Pinpoint the cell where the given text exists, returning its (X, Y) midpoint coordinate. 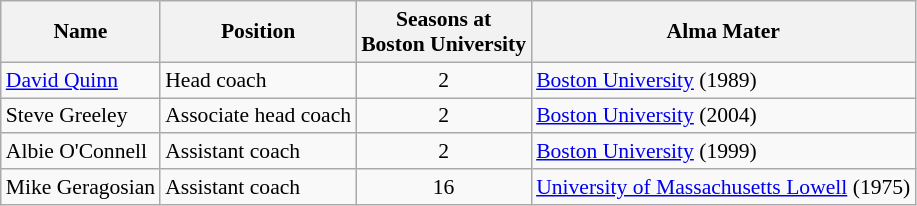
Alma Mater (723, 32)
Seasons atBoston University (444, 32)
Associate head coach (258, 116)
Albie O'Connell (80, 152)
Position (258, 32)
16 (444, 187)
Boston University (1999) (723, 152)
Steve Greeley (80, 116)
University of Massachusetts Lowell (1975) (723, 187)
David Quinn (80, 80)
Head coach (258, 80)
Boston University (2004) (723, 116)
Name (80, 32)
Boston University (1989) (723, 80)
Mike Geragosian (80, 187)
